Extract the (x, y) coordinate from the center of the cell holding the provided text.  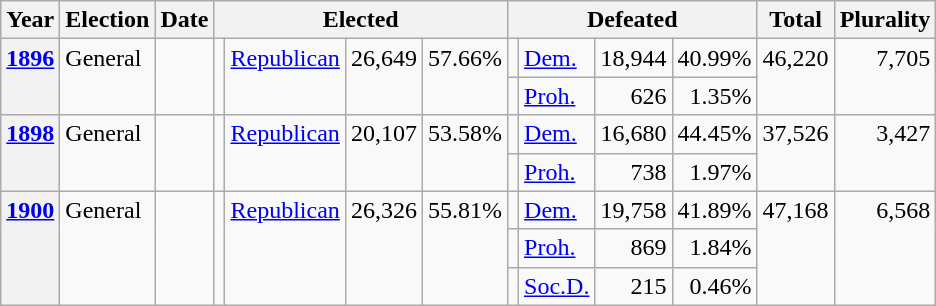
47,168 (796, 248)
215 (634, 286)
16,680 (634, 134)
1.35% (714, 96)
Date (184, 20)
1898 (30, 153)
19,758 (634, 210)
26,326 (384, 248)
0.46% (714, 286)
1900 (30, 248)
6,568 (885, 248)
Plurality (885, 20)
Year (30, 20)
53.58% (464, 153)
7,705 (885, 77)
Election (108, 20)
Soc.D. (557, 286)
26,649 (384, 77)
1896 (30, 77)
Defeated (632, 20)
738 (634, 172)
869 (634, 248)
20,107 (384, 153)
46,220 (796, 77)
1.97% (714, 172)
626 (634, 96)
Elected (361, 20)
18,944 (634, 58)
57.66% (464, 77)
55.81% (464, 248)
41.89% (714, 210)
40.99% (714, 58)
3,427 (885, 153)
44.45% (714, 134)
Total (796, 20)
37,526 (796, 153)
1.84% (714, 248)
